Return the [X, Y] coordinate for the center point of the cell that contains the specified text.  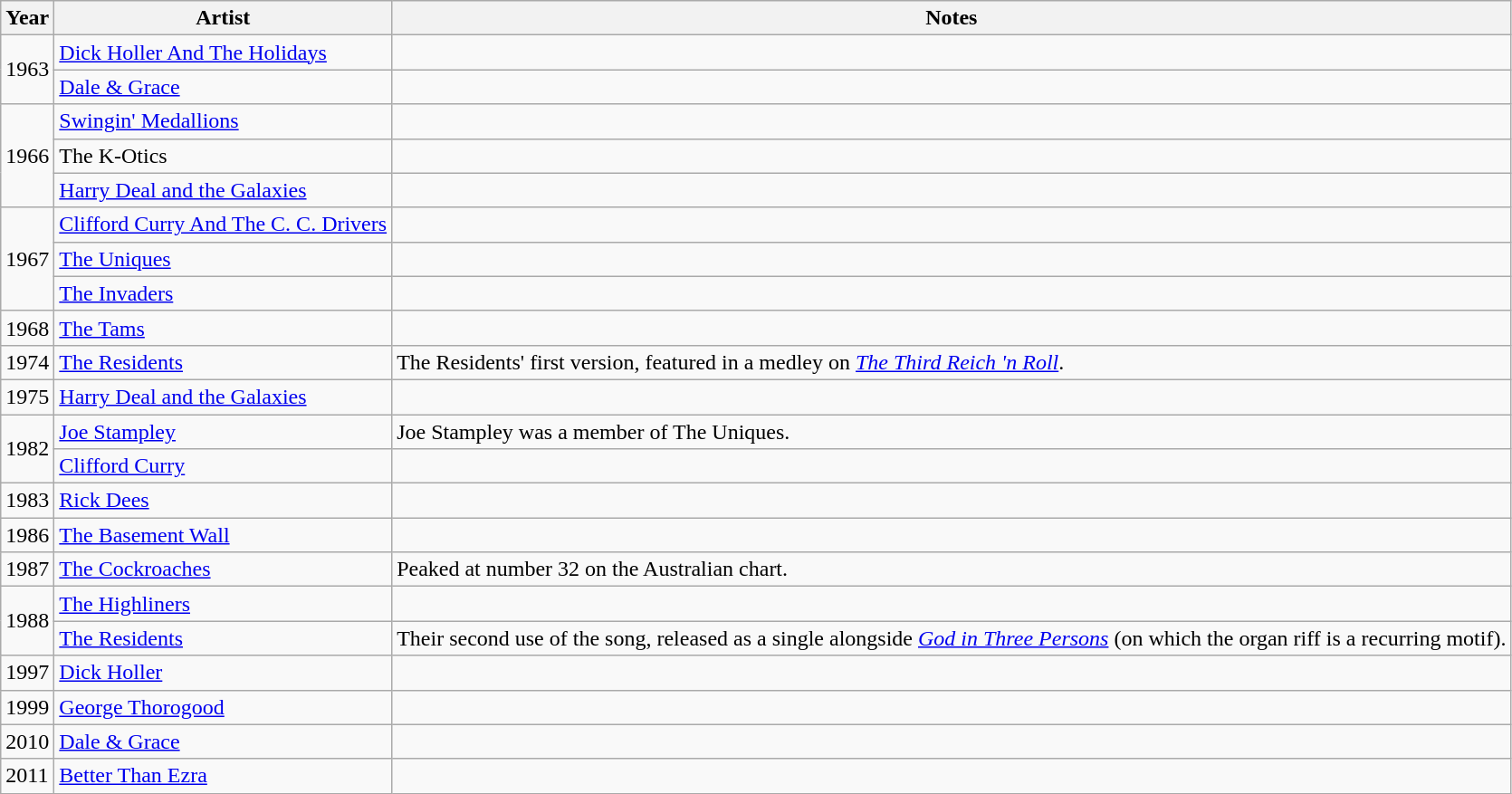
1966 [27, 156]
Better Than Ezra [223, 776]
Clifford Curry [223, 466]
1968 [27, 328]
1986 [27, 535]
The Invaders [223, 293]
Swingin' Medallions [223, 121]
1975 [27, 397]
The Uniques [223, 259]
1988 [27, 621]
1963 [27, 70]
Artist [223, 18]
The K-Otics [223, 156]
Their second use of the song, released as a single alongside God in Three Persons (on which the organ riff is a recurring motif). [952, 638]
1997 [27, 673]
Notes [952, 18]
Dick Holler And The Holidays [223, 53]
1987 [27, 569]
Dick Holler [223, 673]
The Residents' first version, featured in a medley on The Third Reich 'n Roll. [952, 362]
The Highliners [223, 604]
George Thorogood [223, 707]
Joe Stampley [223, 432]
1999 [27, 707]
Joe Stampley was a member of The Uniques. [952, 432]
Rick Dees [223, 501]
The Cockroaches [223, 569]
Year [27, 18]
1974 [27, 362]
1983 [27, 501]
The Basement Wall [223, 535]
1967 [27, 259]
Peaked at number 32 on the Australian chart. [952, 569]
2011 [27, 776]
1982 [27, 449]
2010 [27, 741]
The Tams [223, 328]
Clifford Curry And The C. C. Drivers [223, 225]
